Capture the cell that displays the provided text and extract its (X, Y) central coordinate. 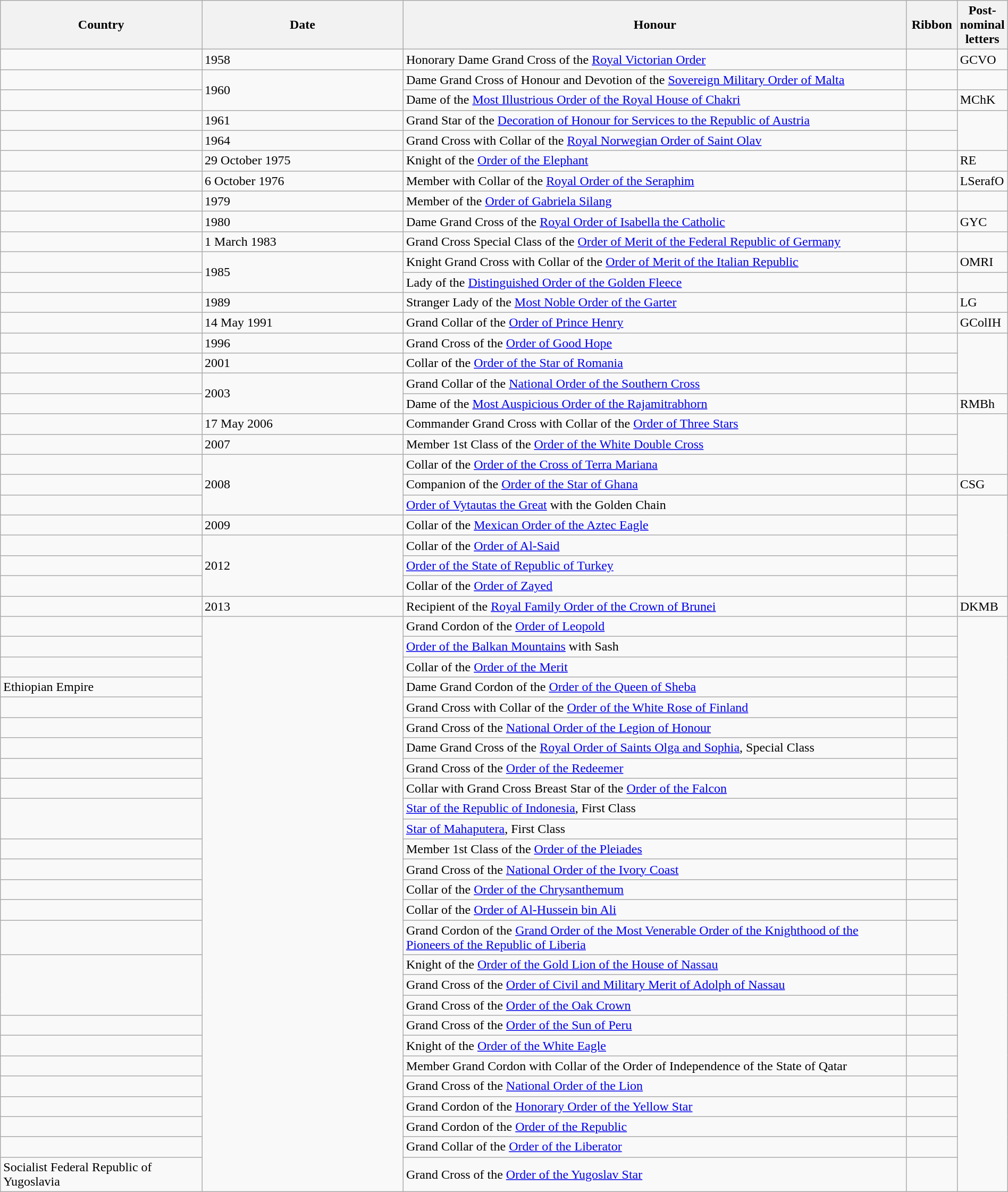
Knight of the Order of the White Eagle (655, 1046)
Commander Grand Cross with Collar of the Order of Three Stars (655, 424)
GCVO (982, 60)
Grand Collar of the National Order of the Southern Cross (655, 384)
Knight of the Order of the Gold Lion of the House of Nassau (655, 965)
1961 (303, 120)
Dame Grand Cross of Honour and Devotion of the Sovereign Military Order of Malta (655, 80)
CSG (982, 485)
Collar of the Order of Al-Hussein bin Ali (655, 910)
GColIH (982, 323)
Grand Star of the Decoration of Honour for Services to the Republic of Austria (655, 120)
Grand Cross of the Order of the Sun of Peru (655, 1026)
Stranger Lady of the Most Noble Order of the Garter (655, 303)
Collar of the Order of the Cross of Terra Mariana (655, 464)
2007 (303, 444)
6 October 1976 (303, 181)
Dame Grand Cross of the Royal Order of Saints Olga and Sophia, Special Class (655, 748)
Country (101, 25)
Grand Cross of the Order of the Yugoslav Star (655, 1174)
Ribbon (931, 25)
Grand Cross of the Order of the Redeemer (655, 768)
Dame of the Most Illustrious Order of the Royal House of Chakri (655, 100)
Honour (655, 25)
Collar of the Order of the Chrysanthemum (655, 889)
Grand Cross Special Class of the Order of Merit of the Federal Republic of Germany (655, 241)
MChK (982, 100)
2013 (303, 606)
Member 1st Class of the Order of the Pleiades (655, 849)
Collar of the Order of Al-Said (655, 545)
Knight of the Order of the Elephant (655, 161)
Dame of the Most Auspicious Order of the Rajamitrabhorn (655, 404)
Member Grand Cordon with Collar of the Order of Independence of the State of Qatar (655, 1066)
1980 (303, 221)
Member 1st Class of the Order of the White Double Cross (655, 444)
1985 (303, 272)
29 October 1975 (303, 161)
Grand Collar of the Order of the Liberator (655, 1147)
Grand Cross with Collar of the Order of the White Rose of Finland (655, 707)
Dame Grand Cross of the Royal Order of Isabella the Catholic (655, 221)
Grand Cross with Collar of the Royal Norwegian Order of Saint Olav (655, 140)
Grand Collar of the Order of Prince Henry (655, 323)
LSerafO (982, 181)
2001 (303, 363)
Knight Grand Cross with Collar of the Order of Merit of the Italian Republic (655, 262)
OMRI (982, 262)
Grand Cordon of the Grand Order of the Most Venerable Order of the Knighthood of the Pioneers of the Republic of Liberia (655, 937)
Recipient of the Royal Family Order of the Crown of Brunei (655, 606)
Star of the Republic of Indonesia, First Class (655, 808)
Post-nominal letters (982, 25)
Socialist Federal Republic of Yugoslavia (101, 1174)
1996 (303, 343)
RE (982, 161)
2012 (303, 565)
1989 (303, 303)
Grand Cross of the Order of the Oak Crown (655, 1005)
Order of the State of Republic of Turkey (655, 565)
DKMB (982, 606)
Grand Cross of the Order of Civil and Military Merit of Adolph of Nassau (655, 985)
Collar of the Order of the Star of Romania (655, 363)
1964 (303, 140)
Grand Cordon of the Order of Leopold (655, 627)
Collar of the Mexican Order of the Aztec Eagle (655, 525)
1979 (303, 201)
Date (303, 25)
Grand Cordon of the Honorary Order of the Yellow Star (655, 1106)
2008 (303, 485)
Dame Grand Cordon of the Order of the Queen of Sheba (655, 687)
RMBh (982, 404)
Star of Mahaputera, First Class (655, 829)
1960 (303, 90)
Member of the Order of Gabriela Silang (655, 201)
Honorary Dame Grand Cross of the Royal Victorian Order (655, 60)
Grand Cross of the Order of Good Hope (655, 343)
Grand Cordon of the Order of the Republic (655, 1127)
Order of Vytautas the Great with the Golden Chain (655, 505)
2009 (303, 525)
Lady of the Distinguished Order of the Golden Fleece (655, 282)
Companion of the Order of the Star of Ghana (655, 485)
Grand Cross of the National Order of the Lion (655, 1086)
1 March 1983 (303, 241)
17 May 2006 (303, 424)
GYC (982, 221)
Member with Collar of the Royal Order of the Seraphim (655, 181)
Collar of the Order of the Merit (655, 667)
14 May 1991 (303, 323)
Collar of the Order of Zayed (655, 586)
2003 (303, 394)
Grand Cross of the National Order of the Ivory Coast (655, 869)
Ethiopian Empire (101, 687)
1958 (303, 60)
Grand Cross of the National Order of the Legion of Honour (655, 728)
LG (982, 303)
Order of the Balkan Mountains with Sash (655, 647)
Collar with Grand Cross Breast Star of the Order of the Falcon (655, 788)
